Find where the given text appears and provide that cell's center as [x, y] coordinate. 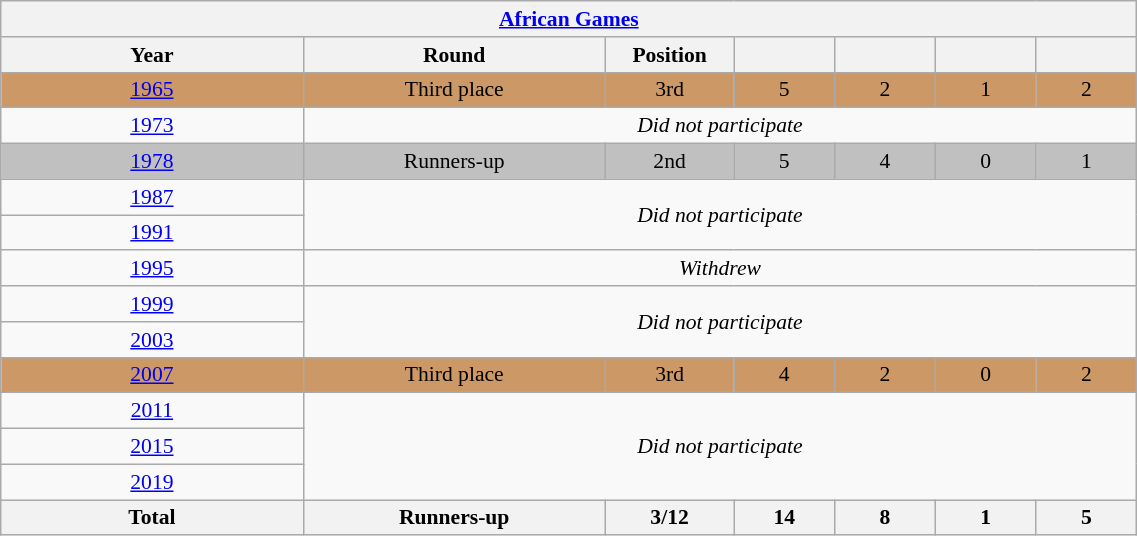
Withdrew [720, 269]
Year [152, 55]
3/12 [669, 518]
2019 [152, 482]
2003 [152, 340]
14 [784, 518]
2nd [669, 162]
1995 [152, 269]
8 [886, 518]
1965 [152, 90]
1978 [152, 162]
Position [669, 55]
1991 [152, 233]
Round [454, 55]
2007 [152, 375]
African Games [569, 19]
2015 [152, 447]
1987 [152, 197]
1999 [152, 304]
1973 [152, 126]
Total [152, 518]
2011 [152, 411]
